Output the [X, Y] coordinate of the center of the cell containing the given text.  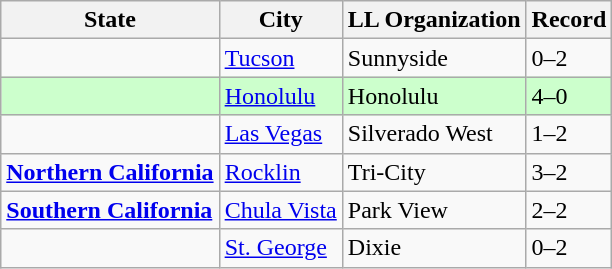
2–2 [569, 210]
St. George [280, 248]
Rocklin [280, 172]
Tucson [280, 58]
Dixie [434, 248]
Sunnyside [434, 58]
Southern California [110, 210]
City [280, 20]
Las Vegas [280, 134]
Record [569, 20]
4–0 [569, 96]
Northern California [110, 172]
State [110, 20]
LL Organization [434, 20]
3–2 [569, 172]
Tri-City [434, 172]
Silverado West [434, 134]
Chula Vista [280, 210]
1–2 [569, 134]
Park View [434, 210]
